Capture the cell that displays the provided text and extract its (X, Y) central coordinate. 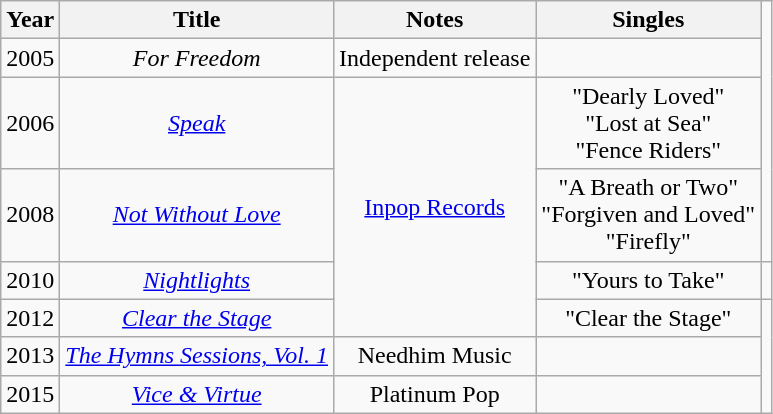
Singles (648, 20)
"Clear the Stage" (648, 318)
"Dearly Loved""Lost at Sea""Fence Riders" (648, 123)
Clear the Stage (197, 318)
Needhim Music (435, 356)
2015 (30, 394)
The Hymns Sessions, Vol. 1 (197, 356)
Not Without Love (197, 215)
For Freedom (197, 58)
Platinum Pop (435, 394)
Inpop Records (435, 207)
2010 (30, 280)
Nightlights (197, 280)
"Yours to Take" (648, 280)
Year (30, 20)
Speak (197, 123)
2008 (30, 215)
2013 (30, 356)
2005 (30, 58)
"A Breath or Two""Forgiven and Loved""Firefly" (648, 215)
2006 (30, 123)
Notes (435, 20)
Title (197, 20)
Independent release (435, 58)
Vice & Virtue (197, 394)
2012 (30, 318)
